Capture the cell that displays the provided text and extract its [x, y] central coordinate. 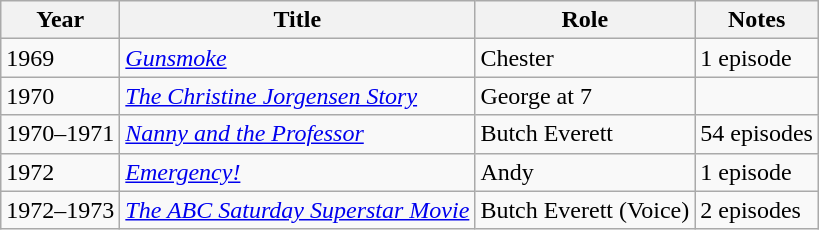
2 episodes [757, 210]
George at 7 [585, 96]
1970–1971 [60, 134]
Andy [585, 172]
54 episodes [757, 134]
Gunsmoke [298, 58]
The ABC Saturday Superstar Movie [298, 210]
The Christine Jorgensen Story [298, 96]
Emergency! [298, 172]
Role [585, 20]
1970 [60, 96]
Butch Everett [585, 134]
Title [298, 20]
Nanny and the Professor [298, 134]
1972 [60, 172]
1972–1973 [60, 210]
Year [60, 20]
Chester [585, 58]
Notes [757, 20]
1969 [60, 58]
Butch Everett (Voice) [585, 210]
